Scan for the cell matching the given text and deliver its [x, y] coordinate at center. 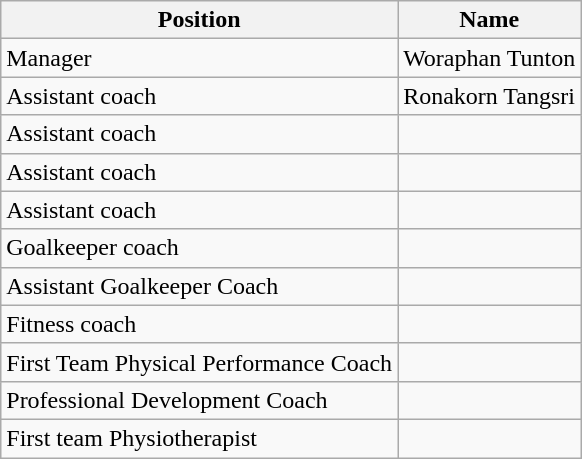
Assistant Goalkeeper Coach [200, 286]
First Team Physical Performance Coach [200, 362]
Woraphan Tunton [490, 58]
Fitness coach [200, 324]
Professional Development Coach [200, 400]
Manager [200, 58]
Ronakorn Tangsri [490, 96]
Position [200, 20]
Name [490, 20]
Goalkeeper coach [200, 248]
First team Physiotherapist [200, 438]
